Extract the [x, y] coordinate from the center of the cell holding the provided text.  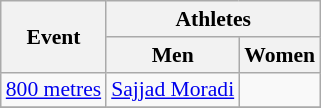
Men [172, 55]
Athletes [213, 19]
Sajjad Moradi [172, 90]
Event [54, 36]
800 metres [54, 90]
Women [280, 55]
